Search for the cell housing the specified text and yield its [x, y] center coordinate. 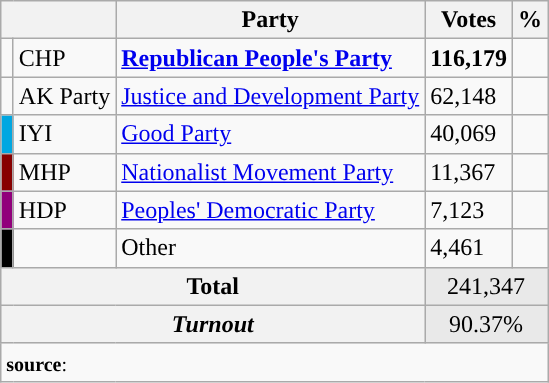
IYI [64, 134]
Republican People's Party [270, 58]
source: [274, 362]
Justice and Development Party [270, 96]
4,461 [469, 248]
116,179 [469, 58]
Nationalist Movement Party [270, 172]
AK Party [64, 96]
Party [270, 20]
241,347 [486, 286]
90.37% [486, 324]
MHP [64, 172]
62,148 [469, 96]
Votes [469, 20]
HDP [64, 210]
11,367 [469, 172]
40,069 [469, 134]
7,123 [469, 210]
Other [270, 248]
% [530, 20]
CHP [64, 58]
Total [213, 286]
Peoples' Democratic Party [270, 210]
Turnout [213, 324]
Good Party [270, 134]
